From the cell containing the given text, extract its center point as [X, Y] coordinate. 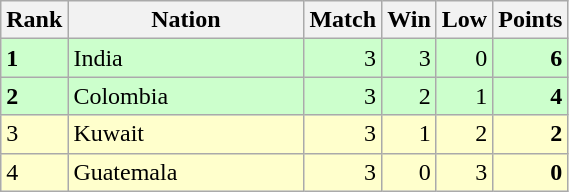
6 [530, 58]
Rank [34, 20]
Guatemala [186, 172]
Colombia [186, 96]
Match [343, 20]
India [186, 58]
Nation [186, 20]
Points [530, 20]
Low [464, 20]
Win [410, 20]
Kuwait [186, 134]
